Return [X, Y] of the center of cell containing provided text 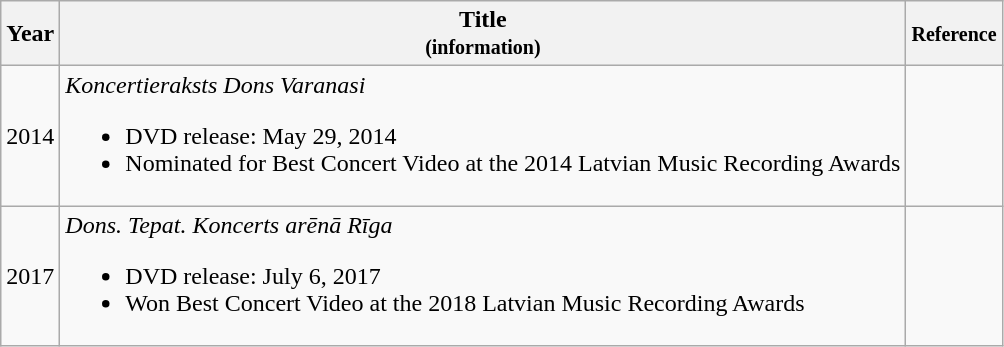
Title(information) [483, 34]
Dons. Tepat. Koncerts arēnā RīgaDVD release: July 6, 2017Won Best Concert Video at the 2018 Latvian Music Recording Awards [483, 276]
Year [30, 34]
2017 [30, 276]
Reference [954, 34]
2014 [30, 136]
Koncertieraksts Dons VaranasiDVD release: May 29, 2014Nominated for Best Concert Video at the 2014 Latvian Music Recording Awards [483, 136]
